Return the [x, y] coordinate for the center point of the cell that contains the specified text.  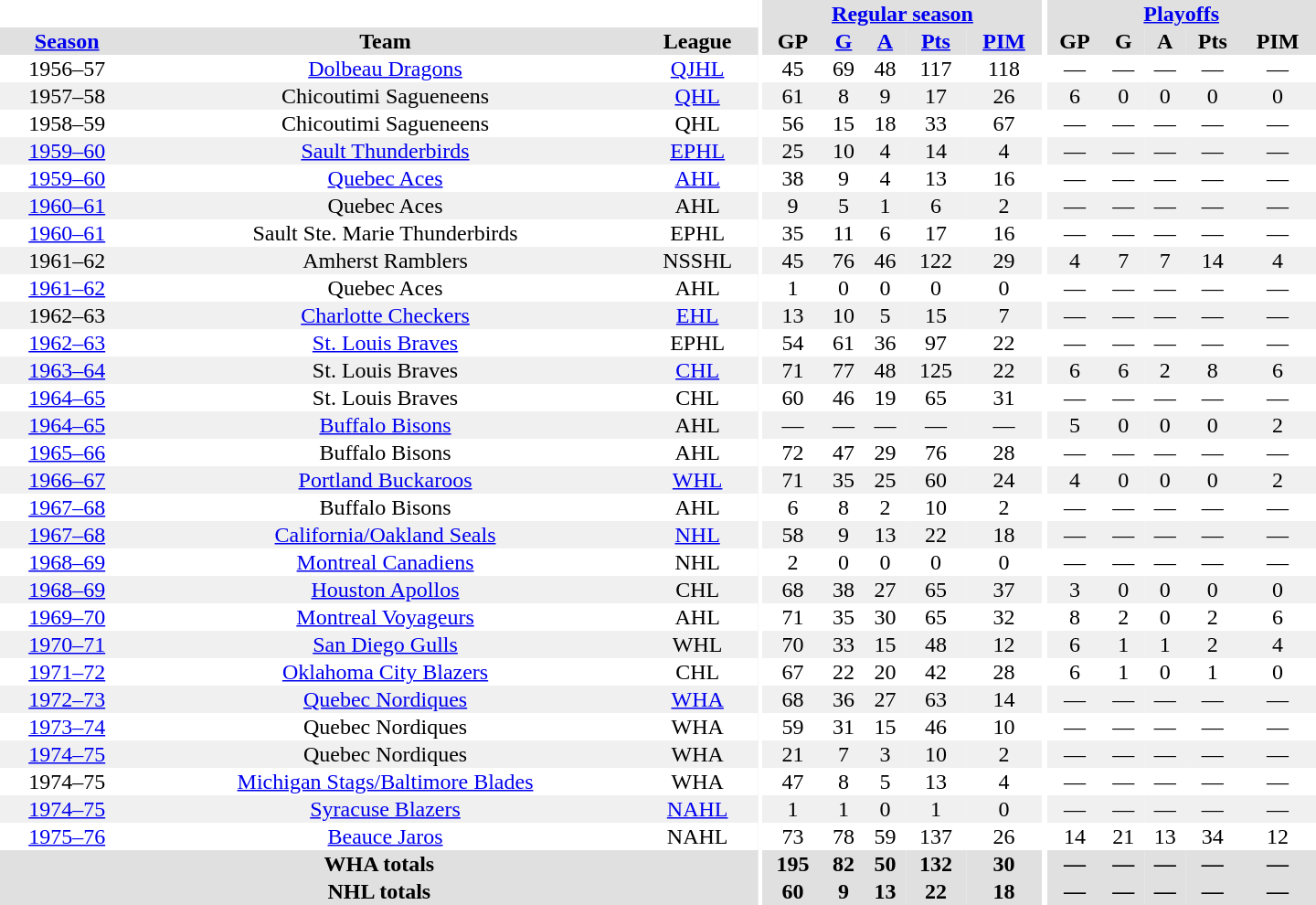
California/Oakland Seals [385, 535]
73 [793, 836]
97 [936, 343]
37 [1004, 590]
56 [793, 123]
Montreal Voyageurs [385, 617]
1973–74 [67, 727]
Charlotte Checkers [385, 315]
1963–64 [67, 370]
24 [1004, 480]
1965–66 [67, 452]
QJHL [698, 69]
Portland Buckaroos [385, 480]
118 [1004, 69]
1957–58 [67, 96]
Beauce Jaros [385, 836]
1969–70 [67, 617]
Sault Thunderbirds [385, 151]
50 [885, 864]
NSSHL [698, 261]
63 [936, 699]
1970–71 [67, 644]
70 [793, 644]
58 [793, 535]
1958–59 [67, 123]
Houston Apollos [385, 590]
EHL [698, 315]
117 [936, 69]
11 [843, 233]
Amherst Ramblers [385, 261]
195 [793, 864]
Team [385, 41]
Season [67, 41]
1966–67 [67, 480]
1956–57 [67, 69]
NHL totals [379, 891]
77 [843, 370]
Dolbeau Dragons [385, 69]
Michigan Stags/Baltimore Blades [385, 782]
Oklahoma City Blazers [385, 672]
122 [936, 261]
54 [793, 343]
32 [1004, 617]
1971–72 [67, 672]
34 [1212, 836]
Montreal Canadiens [385, 562]
72 [793, 452]
Syracuse Blazers [385, 809]
Playoffs [1181, 14]
WHA totals [379, 864]
137 [936, 836]
82 [843, 864]
League [698, 41]
Sault Ste. Marie Thunderbirds [385, 233]
1975–76 [67, 836]
42 [936, 672]
Regular season [903, 14]
132 [936, 864]
78 [843, 836]
69 [843, 69]
19 [885, 398]
20 [885, 672]
San Diego Gulls [385, 644]
1972–73 [67, 699]
125 [936, 370]
